From the cell containing the given text, extract its center point as (X, Y) coordinate. 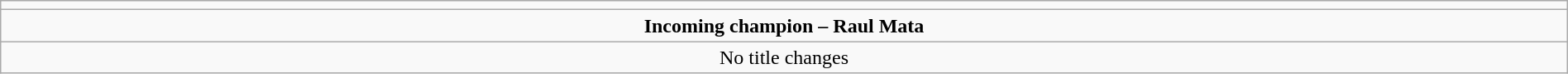
No title changes (784, 57)
Incoming champion – Raul Mata (784, 26)
